Search for the cell housing the specified text and yield its (X, Y) center coordinate. 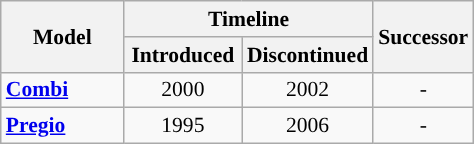
2000 (183, 90)
Pregio (62, 126)
Model (62, 36)
Discontinued (308, 55)
Successor (423, 36)
2002 (308, 90)
Introduced (183, 55)
2006 (308, 126)
Combi (62, 90)
Timeline (248, 19)
1995 (183, 126)
